Locate the cell with the specified text and output its (x, y) center coordinate. 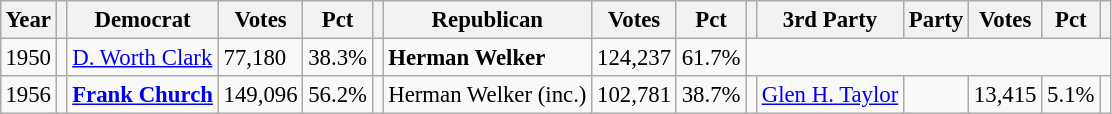
124,237 (634, 57)
56.2% (338, 95)
102,781 (634, 95)
1950 (28, 57)
3rd Party (830, 20)
5.1% (1071, 95)
61.7% (710, 57)
Republican (488, 20)
Party (936, 20)
38.7% (710, 95)
149,096 (260, 95)
Herman Welker (488, 57)
Herman Welker (inc.) (488, 95)
Glen H. Taylor (830, 95)
38.3% (338, 57)
13,415 (1006, 95)
Year (28, 20)
D. Worth Clark (142, 57)
77,180 (260, 57)
1956 (28, 95)
Democrat (142, 20)
Frank Church (142, 95)
